Extract the (X, Y) coordinate from the center of the cell holding the provided text.  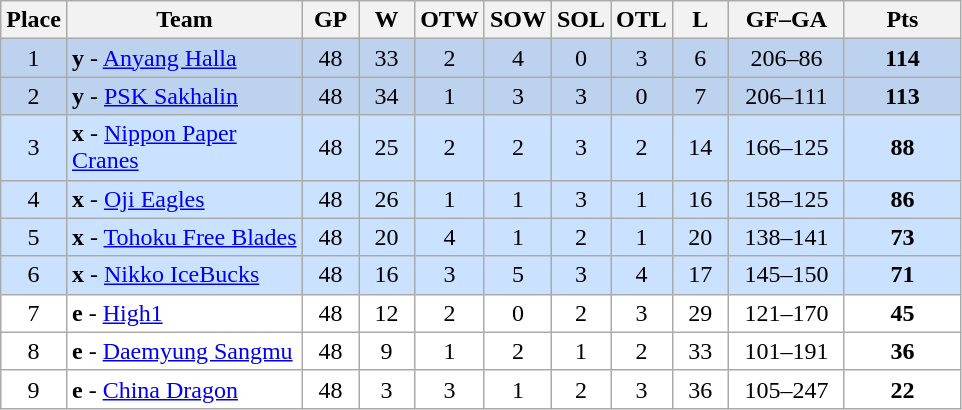
e - Daemyung Sangmu (184, 351)
e - High1 (184, 313)
OTL (642, 20)
86 (902, 199)
x - Nikko IceBucks (184, 275)
105–247 (786, 389)
e - China Dragon (184, 389)
145–150 (786, 275)
34 (387, 96)
158–125 (786, 199)
88 (902, 148)
L (700, 20)
Pts (902, 20)
W (387, 20)
y - Anyang Halla (184, 58)
14 (700, 148)
206–111 (786, 96)
x - Tohoku Free Blades (184, 237)
206–86 (786, 58)
166–125 (786, 148)
121–170 (786, 313)
GF–GA (786, 20)
Team (184, 20)
71 (902, 275)
138–141 (786, 237)
26 (387, 199)
8 (34, 351)
y - PSK Sakhalin (184, 96)
x - Oji Eagles (184, 199)
114 (902, 58)
25 (387, 148)
SOL (580, 20)
OTW (450, 20)
12 (387, 313)
17 (700, 275)
113 (902, 96)
45 (902, 313)
x - Nippon Paper Cranes (184, 148)
GP (331, 20)
73 (902, 237)
Place (34, 20)
101–191 (786, 351)
SOW (518, 20)
29 (700, 313)
22 (902, 389)
